Identify which cell holds the provided text, then report its (X, Y) central coordinate. 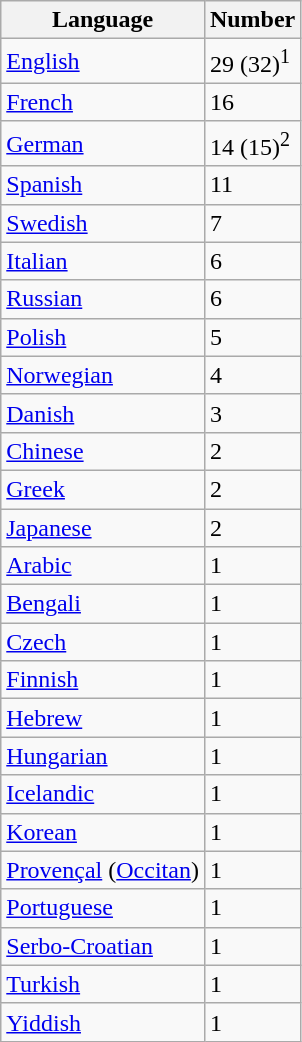
Greek (103, 489)
English (103, 62)
German (103, 144)
Russian (103, 299)
French (103, 102)
29 (32)1 (252, 62)
3 (252, 413)
Turkish (103, 984)
Bengali (103, 604)
5 (252, 337)
Korean (103, 832)
Language (103, 20)
Finnish (103, 680)
Yiddish (103, 1022)
4 (252, 375)
Hungarian (103, 756)
Chinese (103, 451)
16 (252, 102)
Danish (103, 413)
14 (15)2 (252, 144)
Number (252, 20)
Serbo-Croatian (103, 946)
Spanish (103, 185)
7 (252, 223)
Norwegian (103, 375)
Polish (103, 337)
Japanese (103, 528)
11 (252, 185)
Portuguese (103, 908)
Arabic (103, 566)
Swedish (103, 223)
Hebrew (103, 718)
Provençal (Occitan) (103, 870)
Czech (103, 642)
Icelandic (103, 794)
Italian (103, 261)
